Determine the [x, y] coordinate at the center of the cell enclosing the given text.  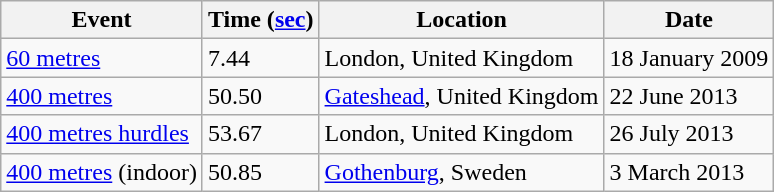
Gateshead, United Kingdom [462, 96]
400 metres (indoor) [102, 172]
Gothenburg, Sweden [462, 172]
Time (sec) [260, 20]
18 January 2009 [689, 58]
22 June 2013 [689, 96]
Location [462, 20]
50.50 [260, 96]
400 metres hurdles [102, 134]
26 July 2013 [689, 134]
400 metres [102, 96]
Date [689, 20]
60 metres [102, 58]
7.44 [260, 58]
53.67 [260, 134]
50.85 [260, 172]
Event [102, 20]
3 March 2013 [689, 172]
